Extract the (X, Y) coordinate from the center of the cell holding the provided text.  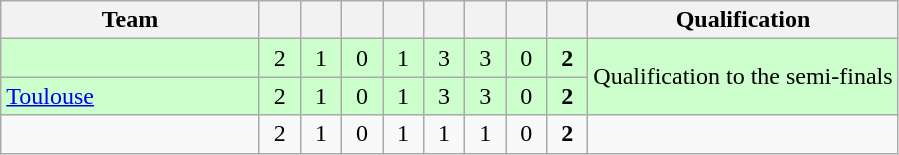
Qualification (743, 20)
Team (130, 20)
Qualification to the semi-finals (743, 77)
Toulouse (130, 96)
